For the text-containing cell, return its midpoint in (X, Y) coordinate format. 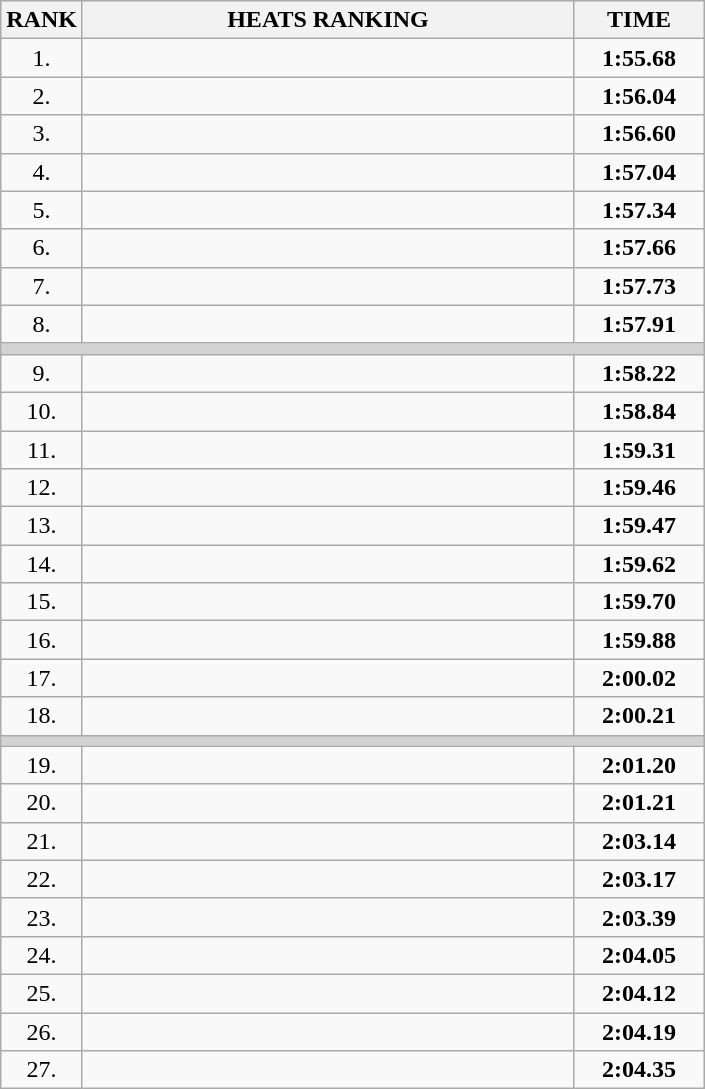
12. (42, 488)
2. (42, 96)
15. (42, 602)
27. (42, 1070)
1:55.68 (640, 58)
8. (42, 324)
2:00.02 (640, 678)
RANK (42, 20)
18. (42, 716)
TIME (640, 20)
2:04.05 (640, 955)
19. (42, 765)
4. (42, 172)
1:58.22 (640, 373)
20. (42, 803)
2:03.39 (640, 917)
22. (42, 879)
9. (42, 373)
1:56.04 (640, 96)
2:01.21 (640, 803)
1:59.62 (640, 564)
25. (42, 993)
2:01.20 (640, 765)
HEATS RANKING (328, 20)
3. (42, 134)
2:03.14 (640, 841)
17. (42, 678)
21. (42, 841)
1:59.31 (640, 449)
2:04.19 (640, 1031)
2:04.12 (640, 993)
1:57.04 (640, 172)
16. (42, 640)
2:00.21 (640, 716)
10. (42, 411)
7. (42, 286)
2:03.17 (640, 879)
5. (42, 210)
1:59.70 (640, 602)
24. (42, 955)
1:57.73 (640, 286)
14. (42, 564)
2:04.35 (640, 1070)
1:57.91 (640, 324)
23. (42, 917)
1. (42, 58)
11. (42, 449)
26. (42, 1031)
13. (42, 526)
1:56.60 (640, 134)
1:58.84 (640, 411)
1:59.88 (640, 640)
1:57.34 (640, 210)
1:59.46 (640, 488)
1:57.66 (640, 248)
6. (42, 248)
1:59.47 (640, 526)
